Extract the [x, y] coordinate from the center of the cell holding the provided text.  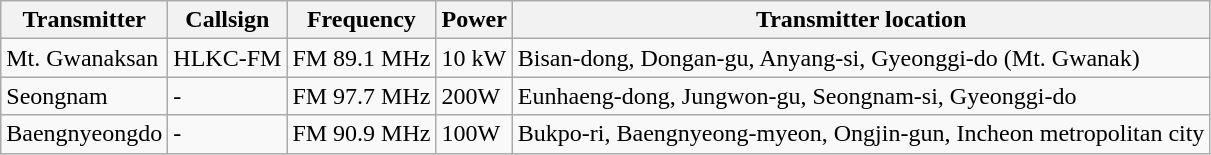
Baengnyeongdo [84, 134]
Frequency [362, 20]
Transmitter location [861, 20]
Power [474, 20]
200W [474, 96]
100W [474, 134]
Eunhaeng-dong, Jungwon-gu, Seongnam-si, Gyeonggi-do [861, 96]
Bisan-dong, Dongan-gu, Anyang-si, Gyeonggi-do (Mt. Gwanak) [861, 58]
FM 89.1 MHz [362, 58]
10 kW [474, 58]
HLKC-FM [228, 58]
Mt. Gwanaksan [84, 58]
FM 97.7 MHz [362, 96]
Bukpo-ri, Baengnyeong-myeon, Ongjin-gun, Incheon metropolitan city [861, 134]
Callsign [228, 20]
Seongnam [84, 96]
FM 90.9 MHz [362, 134]
Transmitter [84, 20]
